Detect which cell encompasses the target text, then output its (X, Y) center coordinate. 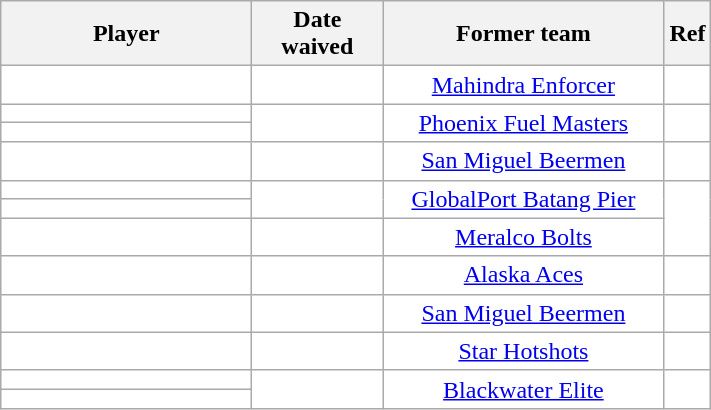
Date waived (318, 34)
Blackwater Elite (524, 389)
Former team (524, 34)
Mahindra Enforcer (524, 85)
Star Hotshots (524, 351)
Ref (688, 34)
Meralco Bolts (524, 237)
Phoenix Fuel Masters (524, 123)
Alaska Aces (524, 275)
GlobalPort Batang Pier (524, 199)
Player (126, 34)
